Provide the [x, y] coordinate of the cell's center where the given text is located.  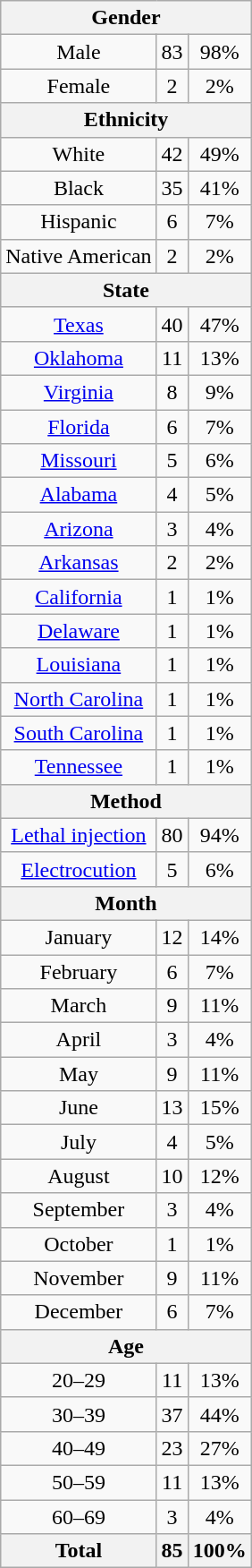
94% [220, 835]
State [126, 290]
Oklahoma [79, 358]
Month [126, 903]
North Carolina [79, 699]
41% [220, 188]
Virginia [79, 392]
May [79, 1074]
Electrocution [79, 869]
47% [220, 324]
10 [172, 1176]
April [79, 1040]
July [79, 1142]
23 [172, 1448]
27% [220, 1448]
Lethal injection [79, 835]
20–29 [79, 1380]
Texas [79, 324]
June [79, 1108]
February [79, 971]
12 [172, 937]
November [79, 1278]
Louisiana [79, 665]
Arizona [79, 529]
Florida [79, 427]
California [79, 597]
Native American [79, 256]
98% [220, 52]
Tennessee [79, 767]
September [79, 1210]
44% [220, 1414]
October [79, 1244]
15% [220, 1108]
85 [172, 1551]
South Carolina [79, 733]
Ethnicity [126, 120]
Male [79, 52]
40–49 [79, 1448]
50–59 [79, 1482]
Black [79, 188]
Total [79, 1551]
8 [172, 392]
Female [79, 86]
Delaware [79, 631]
100% [220, 1551]
9% [220, 392]
30–39 [79, 1414]
Alabama [79, 495]
14% [220, 937]
December [79, 1312]
12% [220, 1176]
40 [172, 324]
March [79, 1006]
January [79, 937]
60–69 [79, 1517]
Missouri [79, 461]
August [79, 1176]
White [79, 154]
42 [172, 154]
Arkansas [79, 563]
Hispanic [79, 222]
13 [172, 1108]
83 [172, 52]
49% [220, 154]
Gender [126, 18]
37 [172, 1414]
35 [172, 188]
80 [172, 835]
Method [126, 801]
Age [126, 1346]
